Scan for the cell matching the given text and deliver its [X, Y] coordinate at center. 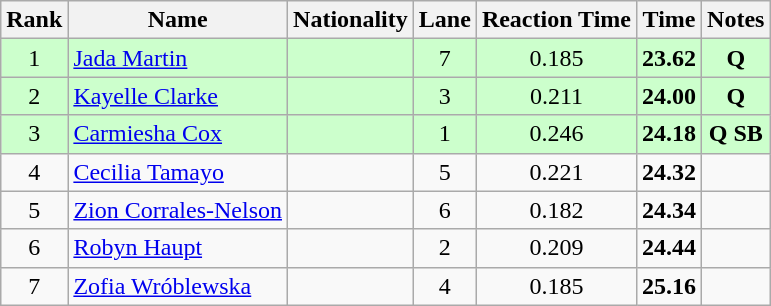
Lane [444, 20]
Zofia Wróblewska [178, 286]
Nationality [351, 20]
Q SB [736, 134]
Notes [736, 20]
23.62 [670, 58]
24.00 [670, 96]
Robyn Haupt [178, 248]
24.32 [670, 172]
0.209 [556, 248]
0.221 [556, 172]
Time [670, 20]
Name [178, 20]
25.16 [670, 286]
Zion Corrales-Nelson [178, 210]
24.18 [670, 134]
Kayelle Clarke [178, 96]
24.44 [670, 248]
Rank [34, 20]
Jada Martin [178, 58]
Cecilia Tamayo [178, 172]
Carmiesha Cox [178, 134]
0.211 [556, 96]
Reaction Time [556, 20]
0.246 [556, 134]
0.182 [556, 210]
24.34 [670, 210]
